Search for the cell housing the specified text and yield its [x, y] center coordinate. 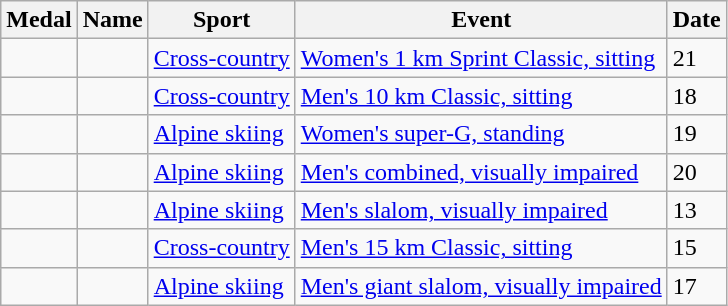
18 [696, 96]
Sport [222, 20]
15 [696, 248]
Women's super-G, standing [481, 134]
Men's slalom, visually impaired [481, 210]
19 [696, 134]
Event [481, 20]
20 [696, 172]
Name [112, 20]
Men's 15 km Classic, sitting [481, 248]
13 [696, 210]
Women's 1 km Sprint Classic, sitting [481, 58]
Men's 10 km Classic, sitting [481, 96]
17 [696, 286]
21 [696, 58]
Men's giant slalom, visually impaired [481, 286]
Men's combined, visually impaired [481, 172]
Medal [39, 20]
Date [696, 20]
